Capture the cell that displays the provided text and extract its [X, Y] central coordinate. 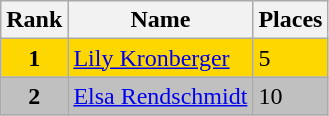
Places [290, 20]
2 [34, 96]
Elsa Rendschmidt [160, 96]
Lily Kronberger [160, 58]
Rank [34, 20]
1 [34, 58]
10 [290, 96]
Name [160, 20]
5 [290, 58]
